Determine the [x, y] coordinate at the center of the cell enclosing the given text.  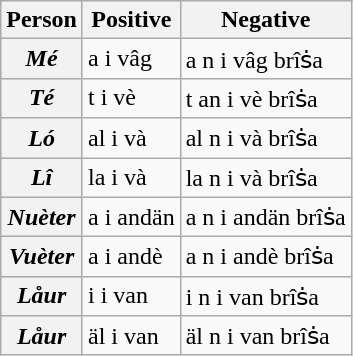
al n i và brîṡa [266, 138]
Lî [42, 178]
äl n i van brîṡa [266, 336]
t an i vè brîṡa [266, 98]
al i và [131, 138]
Person [42, 20]
i n i van brîṡa [266, 296]
t i vè [131, 98]
Positive [131, 20]
la n i và brîṡa [266, 178]
Ló [42, 138]
Nuèter [42, 217]
a n i andän brîṡa [266, 217]
a i vâg [131, 59]
a n i vâg brîṡa [266, 59]
Vuèter [42, 257]
a i andè [131, 257]
a i andän [131, 217]
a n i andè brîṡa [266, 257]
Té [42, 98]
äl i van [131, 336]
la i và [131, 178]
Negative [266, 20]
Mé [42, 59]
i i van [131, 296]
